For the text-containing cell, return its midpoint in (X, Y) coordinate format. 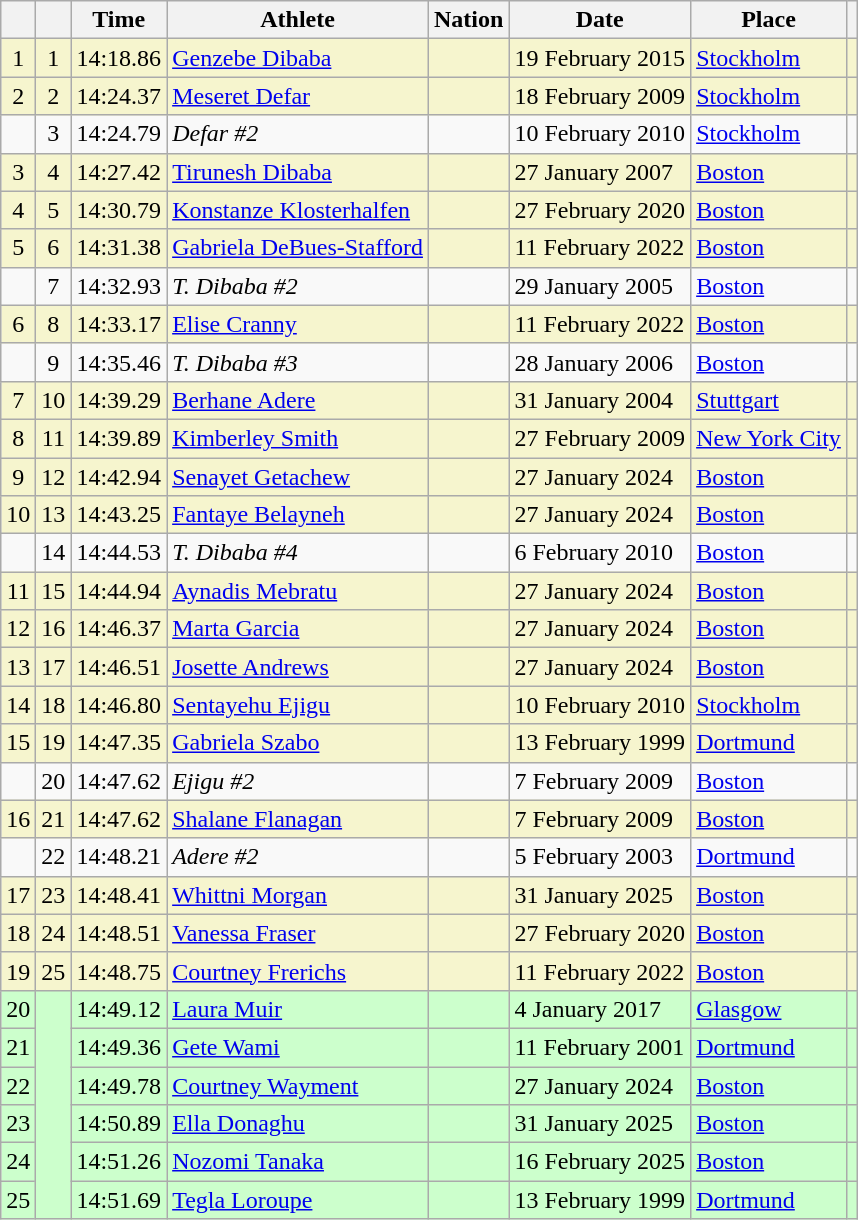
31 January 2004 (600, 400)
11 February 2001 (600, 1047)
14:44.94 (119, 591)
14:49.36 (119, 1047)
Nozomi Tanaka (298, 1162)
Sentayehu Ejigu (298, 705)
14:32.93 (119, 286)
14:50.89 (119, 1124)
27 January 2007 (600, 172)
Gabriela Szabo (298, 743)
14:27.42 (119, 172)
6 February 2010 (600, 553)
T. Dibaba #3 (298, 362)
14:46.80 (119, 705)
14:35.46 (119, 362)
Marta Garcia (298, 629)
16 February 2025 (600, 1162)
14:39.89 (119, 438)
Nation (468, 20)
T. Dibaba #4 (298, 553)
14:31.38 (119, 248)
14:46.37 (119, 629)
New York City (769, 438)
14:49.12 (119, 1009)
Kimberley Smith (298, 438)
14:51.69 (119, 1200)
27 February 2009 (600, 438)
Fantaye Belayneh (298, 515)
14:42.94 (119, 477)
14:18.86 (119, 58)
18 February 2009 (600, 96)
Konstanze Klosterhalfen (298, 210)
Laura Muir (298, 1009)
14:24.37 (119, 96)
14:47.35 (119, 743)
Ella Donaghu (298, 1124)
28 January 2006 (600, 362)
Gete Wami (298, 1047)
Glasgow (769, 1009)
14:49.78 (119, 1085)
Athlete (298, 20)
14:33.17 (119, 324)
Whittni Morgan (298, 895)
Courtney Wayment (298, 1085)
Courtney Frerichs (298, 971)
Tegla Loroupe (298, 1200)
14:48.41 (119, 895)
Genzebe Dibaba (298, 58)
14:44.53 (119, 553)
Berhane Adere (298, 400)
Meseret Defar (298, 96)
14:48.51 (119, 933)
14:30.79 (119, 210)
Aynadis Mebratu (298, 591)
Ejigu #2 (298, 781)
Date (600, 20)
Gabriela DeBues-Stafford (298, 248)
Vanessa Fraser (298, 933)
Shalane Flanagan (298, 819)
T. Dibaba #2 (298, 286)
Senayet Getachew (298, 477)
14:48.75 (119, 971)
14:48.21 (119, 857)
4 January 2017 (600, 1009)
Josette Andrews (298, 667)
Stuttgart (769, 400)
14:51.26 (119, 1162)
Tirunesh Dibaba (298, 172)
14:39.29 (119, 400)
Defar #2 (298, 134)
Elise Cranny (298, 324)
14:46.51 (119, 667)
14:24.79 (119, 134)
Place (769, 20)
14:43.25 (119, 515)
19 February 2015 (600, 58)
Adere #2 (298, 857)
Time (119, 20)
29 January 2005 (600, 286)
5 February 2003 (600, 857)
